Provide the (x, y) coordinate of the cell's center where the given text is located.  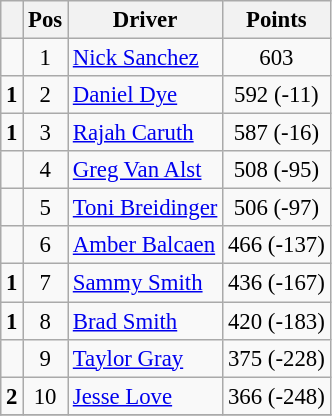
Jesse Love (146, 396)
Sammy Smith (146, 283)
375 (-228) (276, 358)
8 (46, 321)
10 (46, 396)
Daniel Dye (146, 95)
Rajah Caruth (146, 133)
Points (276, 20)
Brad Smith (146, 321)
3 (46, 133)
Taylor Gray (146, 358)
Amber Balcaen (146, 245)
9 (46, 358)
420 (-183) (276, 321)
5 (46, 208)
7 (46, 283)
Driver (146, 20)
6 (46, 245)
Toni Breidinger (146, 208)
4 (46, 170)
466 (-137) (276, 245)
506 (-97) (276, 208)
Nick Sanchez (146, 58)
Pos (46, 20)
587 (-16) (276, 133)
Greg Van Alst (146, 170)
603 (276, 58)
366 (-248) (276, 396)
592 (-11) (276, 95)
436 (-167) (276, 283)
508 (-95) (276, 170)
